Capture the cell that displays the provided text and extract its [x, y] central coordinate. 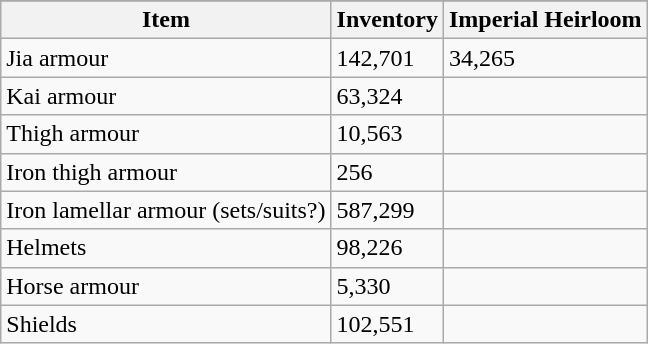
587,299 [387, 210]
Horse armour [166, 286]
5,330 [387, 286]
Item [166, 20]
256 [387, 172]
10,563 [387, 134]
34,265 [545, 58]
98,226 [387, 248]
102,551 [387, 324]
63,324 [387, 96]
Shields [166, 324]
Imperial Heirloom [545, 20]
Iron lamellar armour (sets/suits?) [166, 210]
Kai armour [166, 96]
Thigh armour [166, 134]
Jia armour [166, 58]
Helmets [166, 248]
Iron thigh armour [166, 172]
Inventory [387, 20]
142,701 [387, 58]
